Return (X, Y) of the center of cell containing provided text 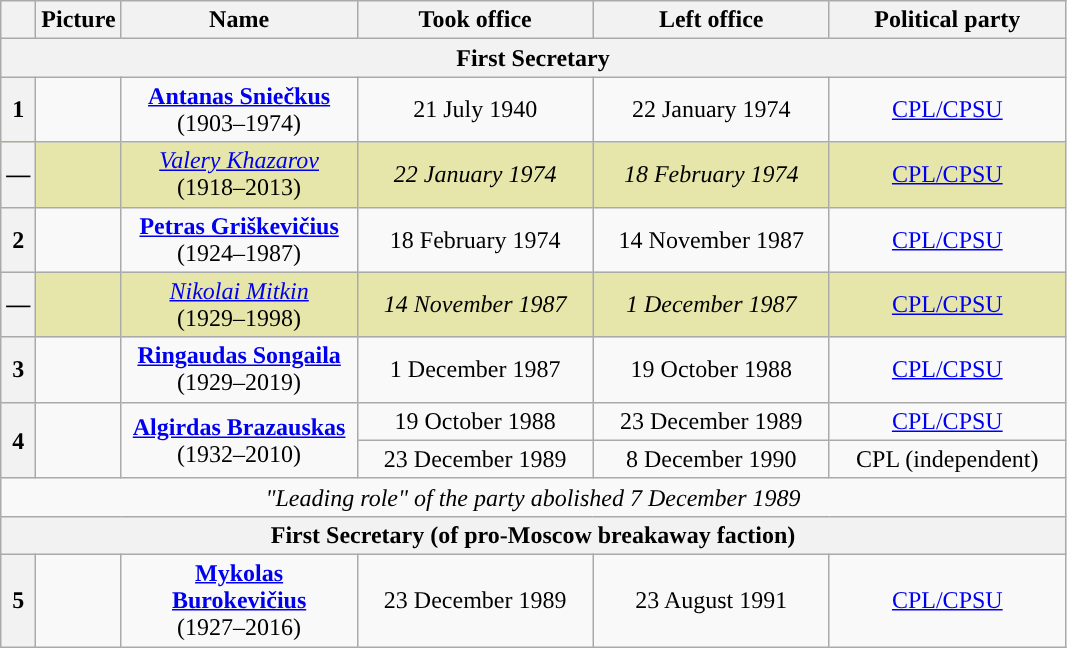
Left office (711, 20)
Valery Khazarov(1918–2013) (239, 174)
2 (18, 240)
Name (239, 20)
3 (18, 370)
4 (18, 440)
21 July 1940 (475, 110)
Petras Griškevičius(1924–1987) (239, 240)
Nikolai Mitkin(1929–1998) (239, 304)
Picture (78, 20)
5 (18, 600)
Political party (947, 20)
23 August 1991 (711, 600)
Algirdas Brazauskas(1932–2010) (239, 440)
CPL (independent) (947, 459)
First Secretary (534, 58)
Mykolas Burokevičius(1927–2016) (239, 600)
Ringaudas Songaila(1929–2019) (239, 370)
First Secretary (of pro-Moscow breakaway faction) (534, 535)
8 December 1990 (711, 459)
"Leading role" of the party abolished 7 December 1989 (534, 497)
Antanas Sniečkus(1903–1974) (239, 110)
1 (18, 110)
Took office (475, 20)
